Search for the cell housing the specified text and yield its (X, Y) center coordinate. 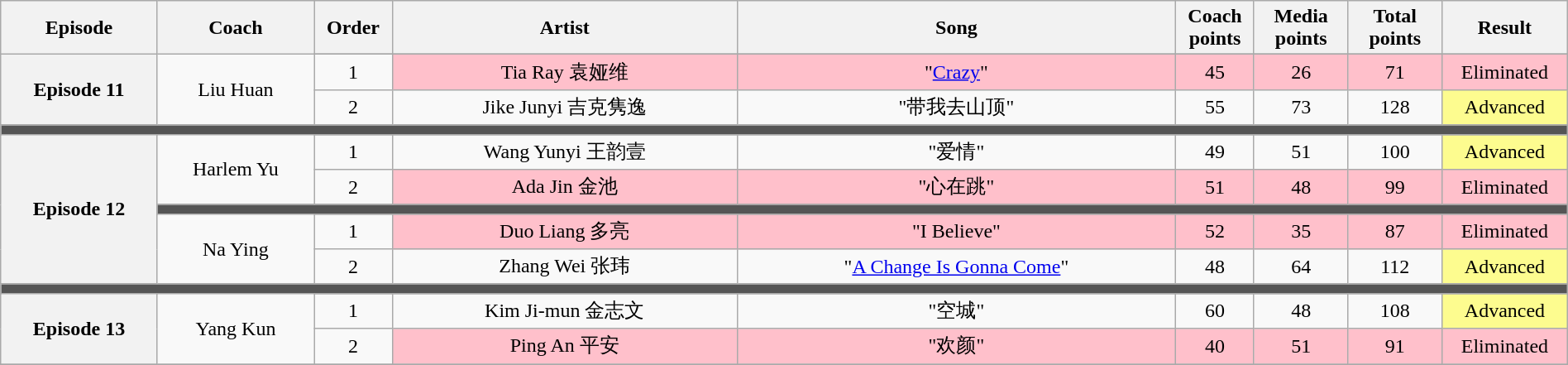
Artist (564, 28)
"带我去山顶" (956, 108)
Yang Kun (235, 328)
Liu Huan (235, 89)
"Crazy" (956, 73)
112 (1395, 267)
108 (1395, 311)
91 (1395, 346)
"心在跳" (956, 187)
Tia Ray 袁娅维 (564, 73)
52 (1216, 232)
49 (1216, 152)
"I Believe" (956, 232)
26 (1301, 73)
Duo Liang 多亮 (564, 232)
Media points (1301, 28)
Harlem Yu (235, 169)
Wang Yunyi 王韵壹 (564, 152)
Order (354, 28)
Episode 13 (79, 328)
Episode (79, 28)
Episode 12 (79, 209)
"空城" (956, 311)
Total points (1395, 28)
Episode 11 (79, 89)
Song (956, 28)
40 (1216, 346)
Ping An 平安 (564, 346)
"A Change Is Gonna Come" (956, 267)
"欢颜" (956, 346)
71 (1395, 73)
Coach (235, 28)
55 (1216, 108)
"爱情" (956, 152)
Coach points (1216, 28)
73 (1301, 108)
64 (1301, 267)
35 (1301, 232)
Result (1505, 28)
100 (1395, 152)
Kim Ji-mun 金志文 (564, 311)
Na Ying (235, 248)
45 (1216, 73)
Ada Jin 金池 (564, 187)
60 (1216, 311)
99 (1395, 187)
Jike Junyi 吉克隽逸 (564, 108)
Zhang Wei 张玮 (564, 267)
128 (1395, 108)
87 (1395, 232)
